Return (x, y) of the center of cell containing provided text 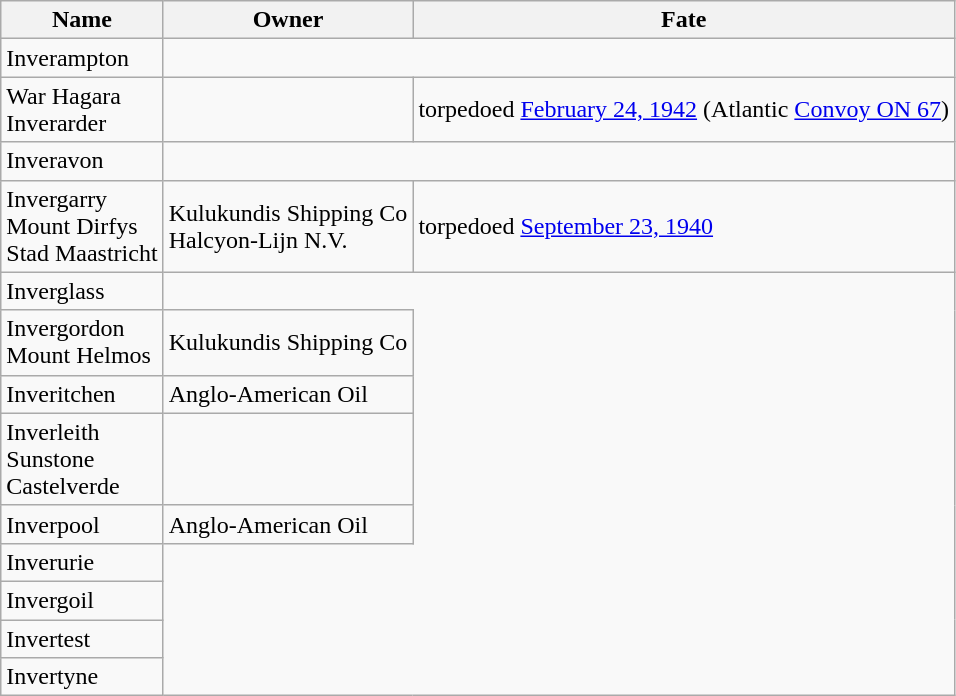
Inveritchen (82, 394)
Kulukundis Shipping Co (288, 342)
InverleithSunstoneCastelverde (82, 459)
War HagaraInverarder (82, 110)
Inverglass (82, 291)
Inverpool (82, 524)
InvergordonMount Helmos (82, 342)
torpedoed September 23, 1940 (684, 226)
Kulukundis Shipping CoHalcyon-Lijn N.V. (288, 226)
Invergoil (82, 600)
Invertyne (82, 677)
Inverampton (82, 58)
Inverurie (82, 562)
torpedoed February 24, 1942 (Atlantic Convoy ON 67) (684, 110)
InvergarryMount DirfysStad Maastricht (82, 226)
Fate (684, 20)
Invertest (82, 639)
Inveravon (82, 161)
Owner (288, 20)
Name (82, 20)
